Identify which cell holds the provided text, then report its (X, Y) central coordinate. 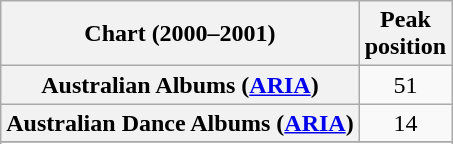
Australian Dance Albums (ARIA) (180, 123)
51 (405, 85)
Chart (2000–2001) (180, 34)
Australian Albums (ARIA) (180, 85)
Peakposition (405, 34)
14 (405, 123)
